Identify which cell holds the provided text, then report its [x, y] central coordinate. 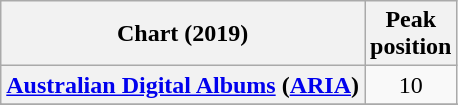
Chart (2019) [183, 34]
Peakposition [411, 34]
Australian Digital Albums (ARIA) [183, 85]
10 [411, 85]
